Search for the cell housing the specified text and yield its (X, Y) center coordinate. 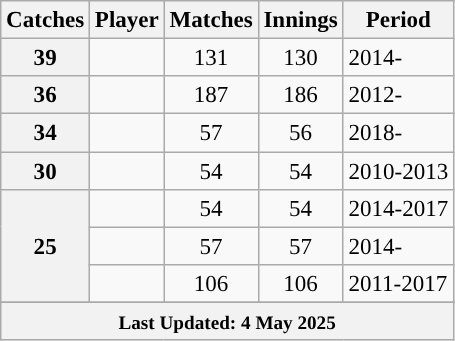
Last Updated: 4 May 2025 (228, 322)
2011-2017 (398, 284)
130 (300, 58)
2018- (398, 133)
25 (46, 246)
2010-2013 (398, 171)
Innings (300, 20)
34 (46, 133)
Player (128, 20)
131 (211, 58)
Period (398, 20)
30 (46, 171)
2012- (398, 95)
187 (211, 95)
2014-2017 (398, 209)
39 (46, 58)
Catches (46, 20)
36 (46, 95)
Matches (211, 20)
186 (300, 95)
56 (300, 133)
